Provide the (X, Y) coordinate of the cell's center where the given text is located.  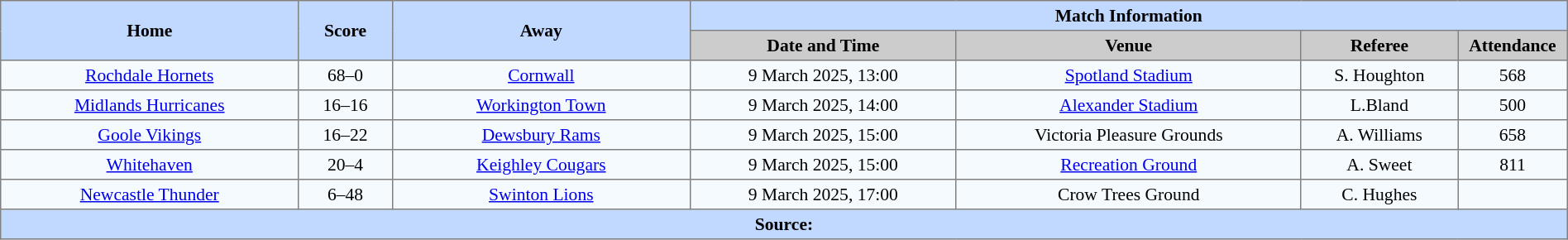
658 (1513, 135)
Victoria Pleasure Grounds (1128, 135)
9 March 2025, 14:00 (823, 105)
811 (1513, 165)
Dewsbury Rams (541, 135)
C. Hughes (1379, 194)
Score (346, 31)
500 (1513, 105)
68–0 (346, 75)
Midlands Hurricanes (150, 105)
Away (541, 31)
Attendance (1513, 46)
A. Williams (1379, 135)
Date and Time (823, 46)
9 March 2025, 17:00 (823, 194)
L.Bland (1379, 105)
S. Houghton (1379, 75)
Source: (784, 224)
A. Sweet (1379, 165)
Swinton Lions (541, 194)
Recreation Ground (1128, 165)
16–16 (346, 105)
Newcastle Thunder (150, 194)
Goole Vikings (150, 135)
568 (1513, 75)
Crow Trees Ground (1128, 194)
20–4 (346, 165)
Keighley Cougars (541, 165)
9 March 2025, 13:00 (823, 75)
Venue (1128, 46)
Rochdale Hornets (150, 75)
Referee (1379, 46)
Home (150, 31)
Spotland Stadium (1128, 75)
16–22 (346, 135)
Match Information (1128, 16)
6–48 (346, 194)
Alexander Stadium (1128, 105)
Workington Town (541, 105)
Whitehaven (150, 165)
Cornwall (541, 75)
